Determine the (x, y) coordinate at the center of the cell enclosing the given text.  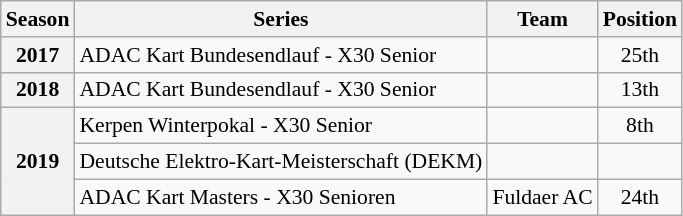
2018 (38, 90)
Deutsche Elektro-Kart-Meisterschaft (DEKM) (280, 162)
24th (640, 197)
ADAC Kart Masters - X30 Senioren (280, 197)
Fuldaer AC (542, 197)
25th (640, 55)
Position (640, 19)
13th (640, 90)
2019 (38, 162)
Kerpen Winterpokal - X30 Senior (280, 126)
Team (542, 19)
8th (640, 126)
Series (280, 19)
Season (38, 19)
2017 (38, 55)
